Provide the (X, Y) coordinate of the cell's center where the given text is located.  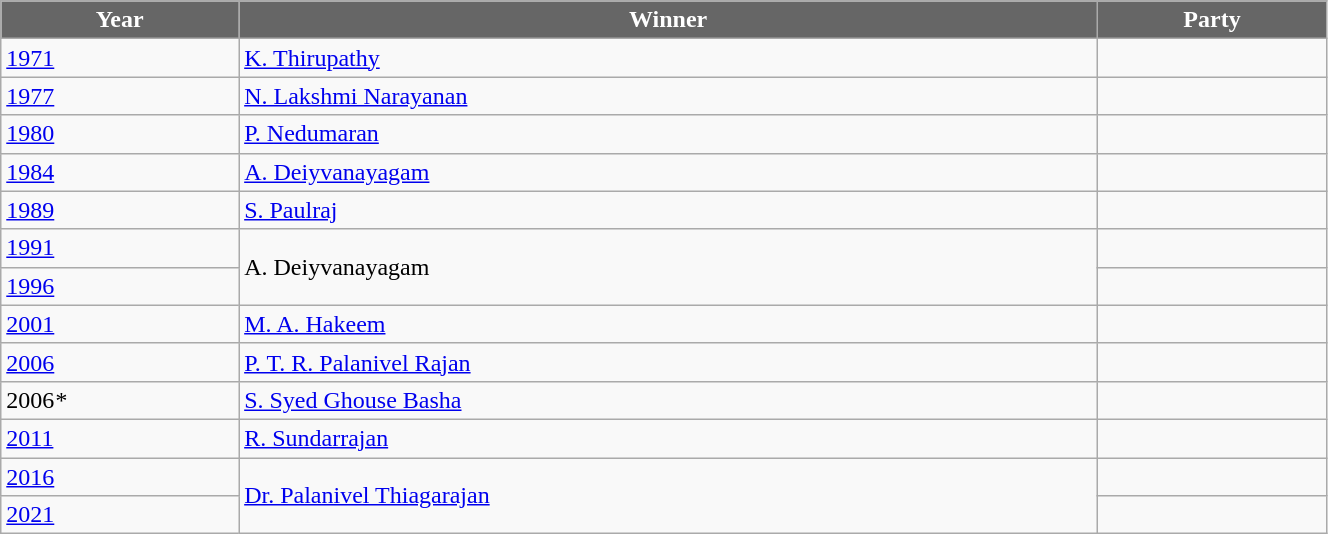
S. Syed Ghouse Basha (668, 400)
Party (1212, 20)
2001 (120, 324)
2011 (120, 438)
K. Thirupathy (668, 58)
Dr. Palanivel Thiagarajan (668, 496)
1996 (120, 286)
1984 (120, 172)
1991 (120, 248)
2006* (120, 400)
S. Paulraj (668, 210)
1980 (120, 134)
Year (120, 20)
1971 (120, 58)
Winner (668, 20)
2016 (120, 477)
1989 (120, 210)
P. T. R. Palanivel Rajan (668, 362)
2006 (120, 362)
N. Lakshmi Narayanan (668, 96)
P. Nedumaran (668, 134)
M. A. Hakeem (668, 324)
1977 (120, 96)
2021 (120, 515)
R. Sundarrajan (668, 438)
